Capture the cell that displays the provided text and extract its [x, y] central coordinate. 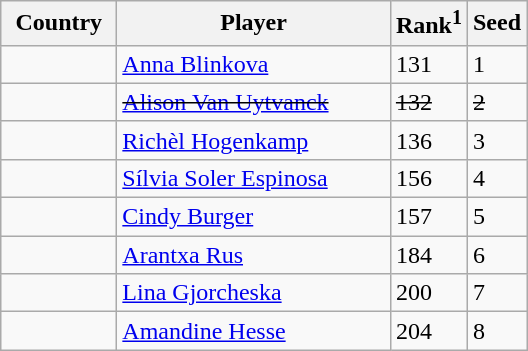
1 [496, 64]
7 [496, 293]
6 [496, 255]
5 [496, 217]
3 [496, 140]
136 [428, 140]
Rank1 [428, 24]
4 [496, 178]
131 [428, 64]
132 [428, 102]
Cindy Burger [254, 217]
184 [428, 255]
156 [428, 178]
Sílvia Soler Espinosa [254, 178]
Player [254, 24]
Alison Van Uytvanck [254, 102]
157 [428, 217]
Country [59, 24]
2 [496, 102]
8 [496, 331]
204 [428, 331]
200 [428, 293]
Richèl Hogenkamp [254, 140]
Arantxa Rus [254, 255]
Anna Blinkova [254, 64]
Seed [496, 24]
Lina Gjorcheska [254, 293]
Amandine Hesse [254, 331]
